Provide the [X, Y] coordinate of the cell's center where the given text is located.  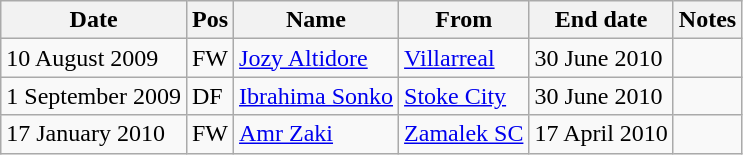
Ibrahima Sonko [316, 96]
Amr Zaki [316, 134]
Pos [210, 20]
Villarreal [464, 58]
Zamalek SC [464, 134]
17 January 2010 [94, 134]
Jozy Altidore [316, 58]
Name [316, 20]
End date [601, 20]
DF [210, 96]
1 September 2009 [94, 96]
17 April 2010 [601, 134]
Notes [707, 20]
Stoke City [464, 96]
From [464, 20]
10 August 2009 [94, 58]
Date [94, 20]
